Capture the cell that displays the provided text and extract its (x, y) central coordinate. 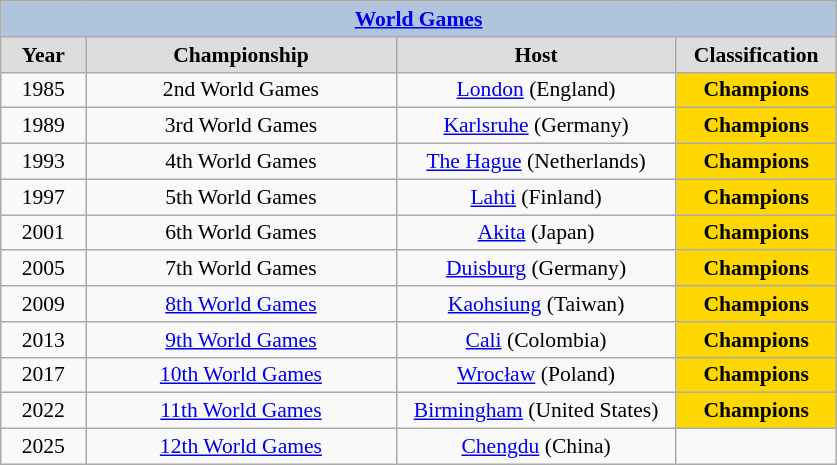
1993 (44, 162)
Year (44, 55)
Classification (756, 55)
2013 (44, 340)
2001 (44, 233)
London (England) (536, 90)
3rd World Games (241, 126)
World Games (419, 19)
2nd World Games (241, 90)
Akita (Japan) (536, 233)
6th World Games (241, 233)
2017 (44, 375)
10th World Games (241, 375)
The Hague (Netherlands) (536, 162)
Cali (Colombia) (536, 340)
1997 (44, 197)
8th World Games (241, 304)
2009 (44, 304)
Birmingham (United States) (536, 411)
2025 (44, 447)
9th World Games (241, 340)
Kaohsiung (Taiwan) (536, 304)
1985 (44, 90)
Chengdu (China) (536, 447)
5th World Games (241, 197)
4th World Games (241, 162)
7th World Games (241, 269)
2005 (44, 269)
Host (536, 55)
Karlsruhe (Germany) (536, 126)
Duisburg (Germany) (536, 269)
2022 (44, 411)
11th World Games (241, 411)
Championship (241, 55)
1989 (44, 126)
12th World Games (241, 447)
Lahti (Finland) (536, 197)
Wrocław (Poland) (536, 375)
